From the cell containing the given text, extract its center point as (x, y) coordinate. 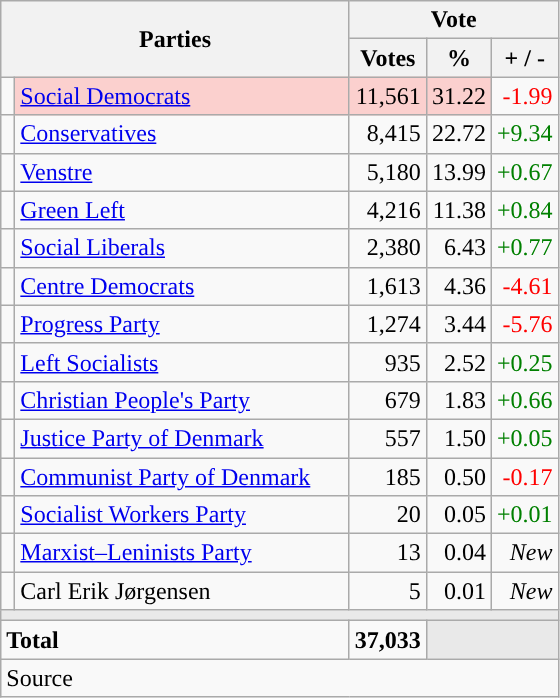
37,033 (388, 640)
Vote (454, 20)
0.04 (458, 553)
31.22 (458, 96)
Votes (388, 58)
+ / - (524, 58)
Parties (176, 39)
Social Liberals (182, 248)
+9.34 (524, 134)
Conservatives (182, 134)
935 (388, 362)
22.72 (458, 134)
+0.25 (524, 362)
-4.61 (524, 286)
1,274 (388, 324)
0.01 (458, 591)
11,561 (388, 96)
13 (388, 553)
185 (388, 477)
+0.01 (524, 515)
-1.99 (524, 96)
2,380 (388, 248)
-5.76 (524, 324)
Venstre (182, 172)
5,180 (388, 172)
+0.77 (524, 248)
+0.05 (524, 438)
Green Left (182, 210)
3.44 (458, 324)
5 (388, 591)
1.83 (458, 400)
557 (388, 438)
+0.67 (524, 172)
+0.66 (524, 400)
Christian People's Party (182, 400)
679 (388, 400)
-0.17 (524, 477)
Marxist–Leninists Party (182, 553)
4.36 (458, 286)
20 (388, 515)
8,415 (388, 134)
0.05 (458, 515)
2.52 (458, 362)
0.50 (458, 477)
Left Socialists (182, 362)
Source (280, 678)
Communist Party of Denmark (182, 477)
Carl Erik Jørgensen (182, 591)
1,613 (388, 286)
4,216 (388, 210)
Justice Party of Denmark (182, 438)
+0.84 (524, 210)
11.38 (458, 210)
Total (176, 640)
1.50 (458, 438)
13.99 (458, 172)
6.43 (458, 248)
Social Democrats (182, 96)
% (458, 58)
Progress Party (182, 324)
Socialist Workers Party (182, 515)
Centre Democrats (182, 286)
